Return the (X, Y) coordinate for the center point of the cell that contains the specified text.  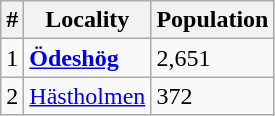
2,651 (212, 58)
2 (12, 96)
Population (212, 20)
372 (212, 96)
1 (12, 58)
Ödeshög (88, 58)
Hästholmen (88, 96)
Locality (88, 20)
# (12, 20)
